Locate the cell with the specified text and output its (X, Y) center coordinate. 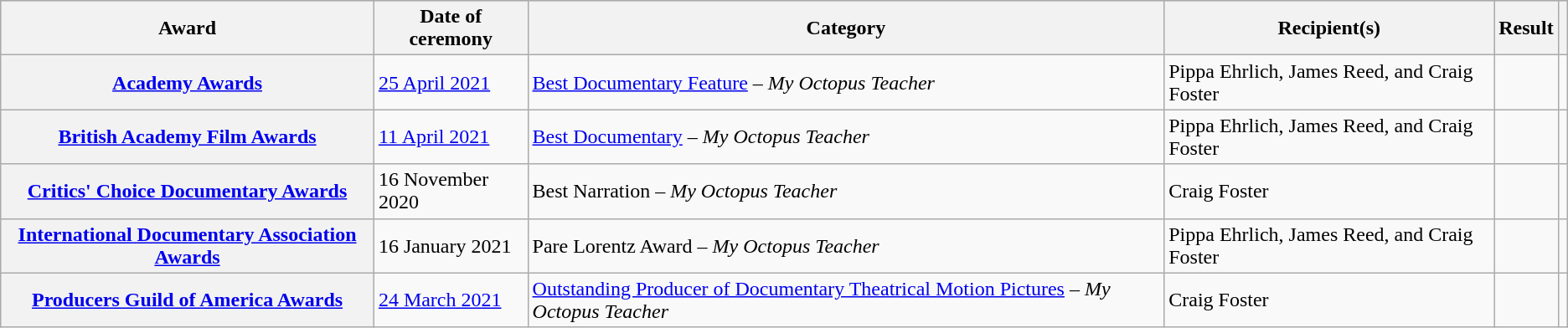
British Academy Film Awards (188, 137)
16 November 2020 (451, 191)
25 April 2021 (451, 82)
Critics' Choice Documentary Awards (188, 191)
Best Documentary Feature – My Octopus Teacher (846, 82)
Result (1526, 28)
Category (846, 28)
Award (188, 28)
Recipient(s) (1329, 28)
11 April 2021 (451, 137)
International Documentary Association Awards (188, 246)
16 January 2021 (451, 246)
Pare Lorentz Award – My Octopus Teacher (846, 246)
Producers Guild of America Awards (188, 300)
Best Narration – My Octopus Teacher (846, 191)
Outstanding Producer of Documentary Theatrical Motion Pictures – My Octopus Teacher (846, 300)
Academy Awards (188, 82)
24 March 2021 (451, 300)
Date of ceremony (451, 28)
Best Documentary – My Octopus Teacher (846, 137)
